Search for the cell housing the specified text and yield its (x, y) center coordinate. 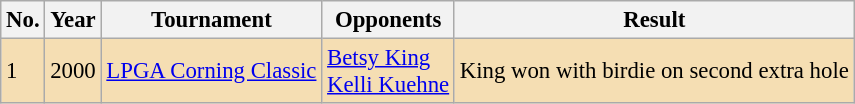
LPGA Corning Classic (212, 72)
1 (23, 72)
King won with birdie on second extra hole (654, 72)
Betsy King Kelli Kuehne (388, 72)
Result (654, 20)
Tournament (212, 20)
Opponents (388, 20)
No. (23, 20)
Year (73, 20)
2000 (73, 72)
